Determine the (x, y) coordinate at the center of the cell enclosing the given text.  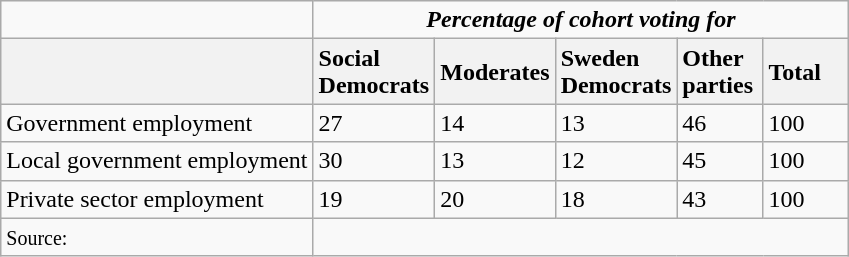
Total (806, 72)
Social Democrats (374, 72)
Source: (157, 237)
43 (720, 199)
18 (616, 199)
Private sector employment (157, 199)
Other parties (720, 72)
20 (495, 199)
45 (720, 161)
27 (374, 123)
46 (720, 123)
Percentage of cohort voting for (581, 20)
12 (616, 161)
Government employment (157, 123)
19 (374, 199)
Sweden Democrats (616, 72)
30 (374, 161)
Local government employment (157, 161)
Moderates (495, 72)
14 (495, 123)
